Locate the cell with the specified text and output its [x, y] center coordinate. 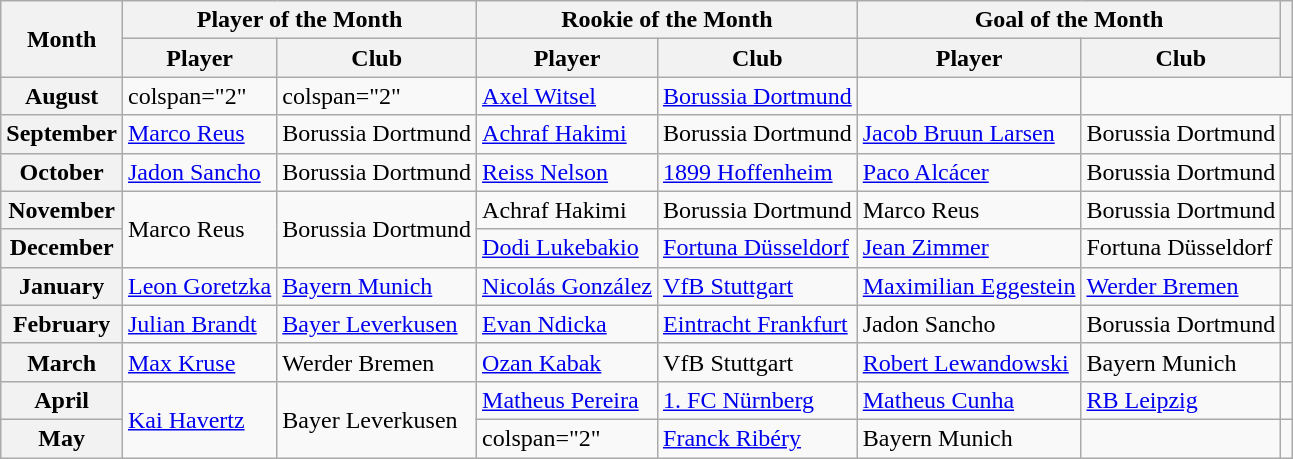
Nicolás González [568, 286]
Leon Goretzka [199, 286]
May [62, 438]
Franck Ribéry [758, 438]
Player of the Month [299, 20]
December [62, 248]
Maximilian Eggestein [969, 286]
1899 Hoffenheim [758, 172]
Eintracht Frankfurt [758, 324]
March [62, 362]
October [62, 172]
Jacob Bruun Larsen [969, 134]
Matheus Cunha [969, 400]
Julian Brandt [199, 324]
February [62, 324]
Axel Witsel [568, 96]
Paco Alcácer [969, 172]
Max Kruse [199, 362]
Kai Havertz [199, 419]
September [62, 134]
April [62, 400]
Rookie of the Month [668, 20]
1. FC Nürnberg [758, 400]
Ozan Kabak [568, 362]
RB Leipzig [1181, 400]
Dodi Lukebakio [568, 248]
Matheus Pereira [568, 400]
Evan Ndicka [568, 324]
Goal of the Month [1068, 20]
Month [62, 39]
August [62, 96]
January [62, 286]
Robert Lewandowski [969, 362]
Jean Zimmer [969, 248]
November [62, 210]
Reiss Nelson [568, 172]
